Detect which cell encompasses the target text, then output its [X, Y] center coordinate. 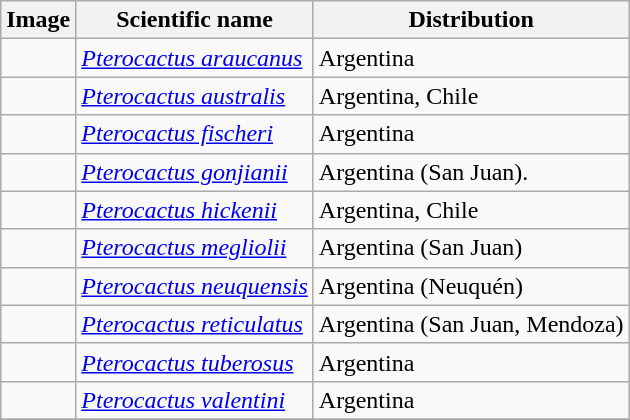
Pterocactus tuberosus [194, 362]
Pterocactus valentini [194, 400]
Pterocactus fischeri [194, 134]
Argentina (San Juan). [471, 172]
Pterocactus reticulatus [194, 324]
Pterocactus megliolii [194, 248]
Pterocactus gonjianii [194, 172]
Argentina (Neuquén) [471, 286]
Pterocactus araucanus [194, 58]
Pterocactus australis [194, 96]
Argentina (San Juan, Mendoza) [471, 324]
Scientific name [194, 20]
Pterocactus neuquensis [194, 286]
Distribution [471, 20]
Pterocactus hickenii [194, 210]
Argentina (San Juan) [471, 248]
Image [38, 20]
